Return [X, Y] of the center of cell containing provided text 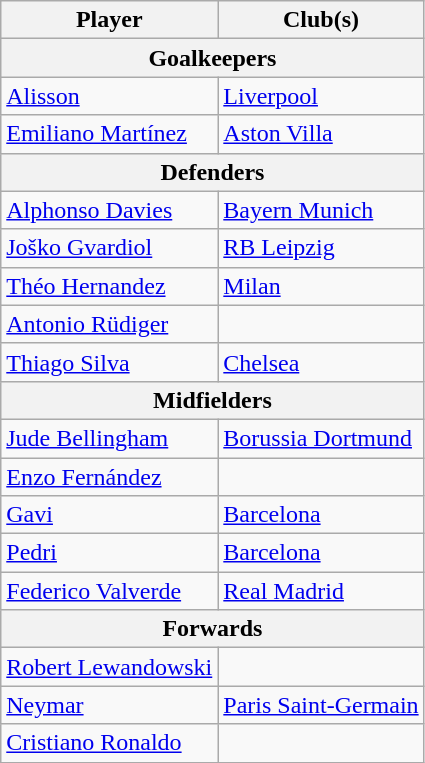
Milan [321, 286]
Player [110, 20]
Borussia Dortmund [321, 438]
Midfielders [212, 400]
Pedri [110, 553]
Paris Saint-Germain [321, 705]
Théo Hernandez [110, 286]
Thiago Silva [110, 362]
Club(s) [321, 20]
Cristiano Ronaldo [110, 743]
Emiliano Martínez [110, 134]
Alphonso Davies [110, 210]
Aston Villa [321, 134]
Neymar [110, 705]
Gavi [110, 515]
Real Madrid [321, 591]
Jude Bellingham [110, 438]
Joško Gvardiol [110, 248]
Defenders [212, 172]
Alisson [110, 96]
Chelsea [321, 362]
Bayern Munich [321, 210]
RB Leipzig [321, 248]
Forwards [212, 629]
Robert Lewandowski [110, 667]
Liverpool [321, 96]
Goalkeepers [212, 58]
Enzo Fernández [110, 477]
Federico Valverde [110, 591]
Antonio Rüdiger [110, 324]
